Capture the cell that displays the provided text and extract its [x, y] central coordinate. 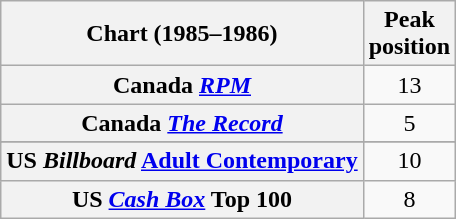
Canada The Record [182, 123]
Chart (1985–1986) [182, 34]
8 [409, 199]
5 [409, 123]
Peakposition [409, 34]
Canada RPM [182, 85]
US Billboard Adult Contemporary [182, 161]
US Cash Box Top 100 [182, 199]
13 [409, 85]
10 [409, 161]
